Return the [x, y] coordinate for the center point of the cell that contains the specified text.  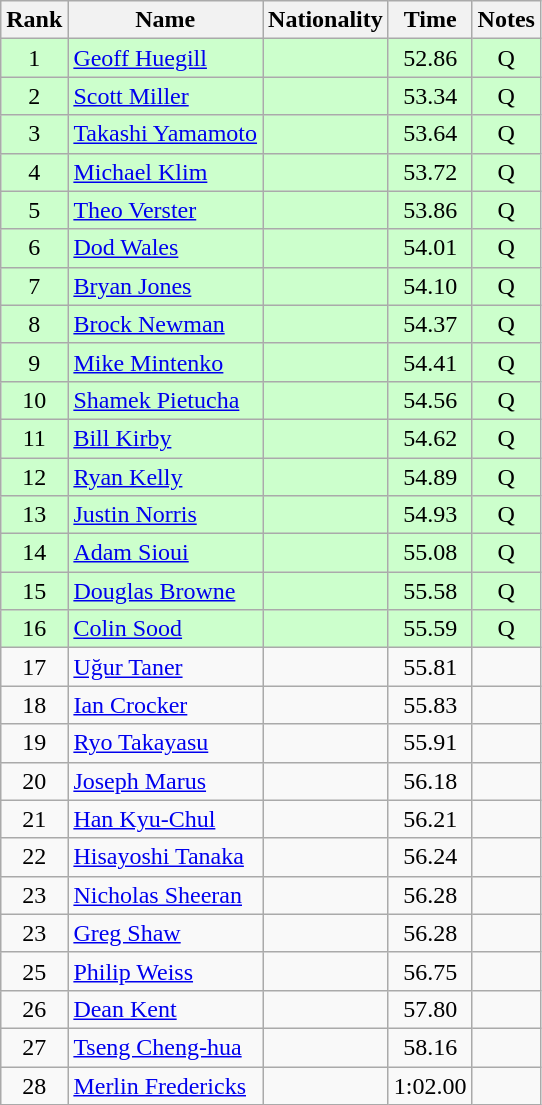
Merlin Fredericks [166, 1085]
56.75 [430, 971]
Michael Klim [166, 172]
Joseph Marus [166, 781]
28 [34, 1085]
15 [34, 591]
Brock Newman [166, 324]
Dod Wales [166, 248]
55.58 [430, 591]
55.91 [430, 743]
20 [34, 781]
22 [34, 857]
Philip Weiss [166, 971]
53.64 [430, 134]
Shamek Pietucha [166, 400]
54.93 [430, 515]
54.56 [430, 400]
54.89 [430, 477]
Adam Sioui [166, 553]
55.81 [430, 667]
55.08 [430, 553]
Han Kyu-Chul [166, 819]
55.59 [430, 629]
53.34 [430, 96]
21 [34, 819]
Ian Crocker [166, 705]
Name [166, 20]
Dean Kent [166, 1009]
Greg Shaw [166, 933]
Bryan Jones [166, 286]
53.86 [430, 210]
Hisayoshi Tanaka [166, 857]
8 [34, 324]
56.21 [430, 819]
12 [34, 477]
Ryo Takayasu [166, 743]
54.62 [430, 438]
Rank [34, 20]
6 [34, 248]
54.01 [430, 248]
3 [34, 134]
58.16 [430, 1047]
Justin Norris [166, 515]
5 [34, 210]
Nationality [326, 20]
10 [34, 400]
Notes [506, 20]
13 [34, 515]
56.24 [430, 857]
27 [34, 1047]
Douglas Browne [166, 591]
Nicholas Sheeran [166, 895]
53.72 [430, 172]
57.80 [430, 1009]
1 [34, 58]
Theo Verster [166, 210]
56.18 [430, 781]
26 [34, 1009]
55.83 [430, 705]
Geoff Huegill [166, 58]
Takashi Yamamoto [166, 134]
16 [34, 629]
4 [34, 172]
9 [34, 362]
Bill Kirby [166, 438]
1:02.00 [430, 1085]
52.86 [430, 58]
Uğur Taner [166, 667]
Time [430, 20]
Mike Mintenko [166, 362]
7 [34, 286]
54.37 [430, 324]
54.10 [430, 286]
54.41 [430, 362]
25 [34, 971]
17 [34, 667]
Colin Sood [166, 629]
2 [34, 96]
Ryan Kelly [166, 477]
11 [34, 438]
Scott Miller [166, 96]
19 [34, 743]
Tseng Cheng-hua [166, 1047]
18 [34, 705]
14 [34, 553]
